Locate the cell with the specified text and output its [x, y] center coordinate. 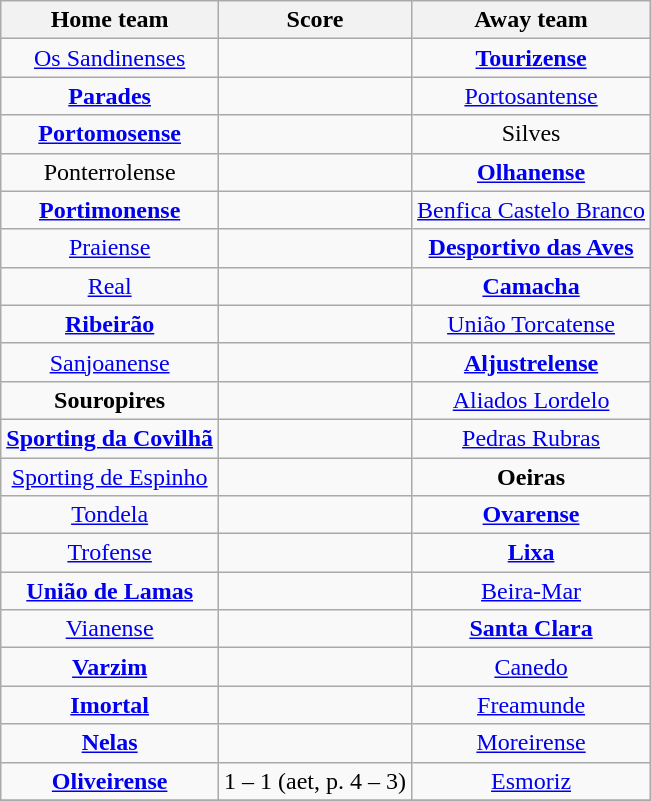
Score [316, 20]
Imortal [110, 705]
União Torcatense [532, 324]
Nelas [110, 743]
Desportivo das Aves [532, 248]
Aljustrelense [532, 362]
Portimonense [110, 210]
Sanjoanense [110, 362]
Moreirense [532, 743]
Portosantense [532, 96]
Tourizense [532, 58]
Camacha [532, 286]
Ribeirão [110, 324]
Silves [532, 134]
União de Lamas [110, 591]
Benfica Castelo Branco [532, 210]
Tondela [110, 515]
Sporting da Covilhã [110, 438]
Oliveirense [110, 781]
Os Sandinenses [110, 58]
1 – 1 (aet, p. 4 – 3) [316, 781]
Beira-Mar [532, 591]
Olhanense [532, 172]
Freamunde [532, 705]
Parades [110, 96]
Lixa [532, 553]
Real [110, 286]
Canedo [532, 667]
Varzim [110, 667]
Home team [110, 20]
Ponterrolense [110, 172]
Pedras Rubras [532, 438]
Sporting de Espinho [110, 477]
Portomosense [110, 134]
Ovarense [532, 515]
Esmoriz [532, 781]
Away team [532, 20]
Oeiras [532, 477]
Praiense [110, 248]
Vianense [110, 629]
Trofense [110, 553]
Aliados Lordelo [532, 400]
Souropires [110, 400]
Santa Clara [532, 629]
